Locate the cell with the specified text and output its (X, Y) center coordinate. 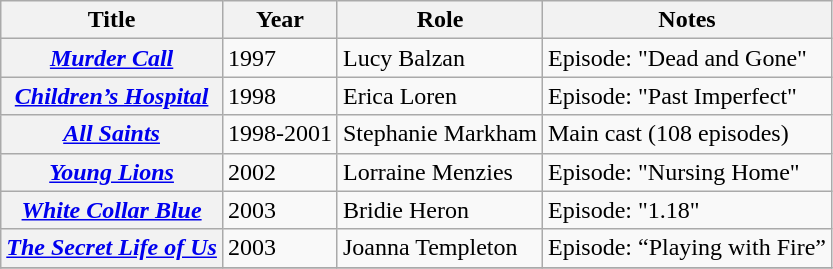
White Collar Blue (112, 210)
Bridie Heron (440, 210)
Murder Call (112, 58)
Episode: “Playing with Fire” (686, 248)
Role (440, 20)
Episode: "Past Imperfect" (686, 96)
Children’s Hospital (112, 96)
Stephanie Markham (440, 134)
Lucy Balzan (440, 58)
Episode: "Dead and Gone" (686, 58)
The Secret Life of Us (112, 248)
Main cast (108 episodes) (686, 134)
Joanna Templeton (440, 248)
Episode: "Nursing Home" (686, 172)
2002 (280, 172)
Young Lions (112, 172)
Erica Loren (440, 96)
All Saints (112, 134)
Year (280, 20)
Notes (686, 20)
1998-2001 (280, 134)
Episode: "1.18" (686, 210)
Lorraine Menzies (440, 172)
1997 (280, 58)
Title (112, 20)
1998 (280, 96)
